Capture the cell that displays the provided text and extract its [X, Y] central coordinate. 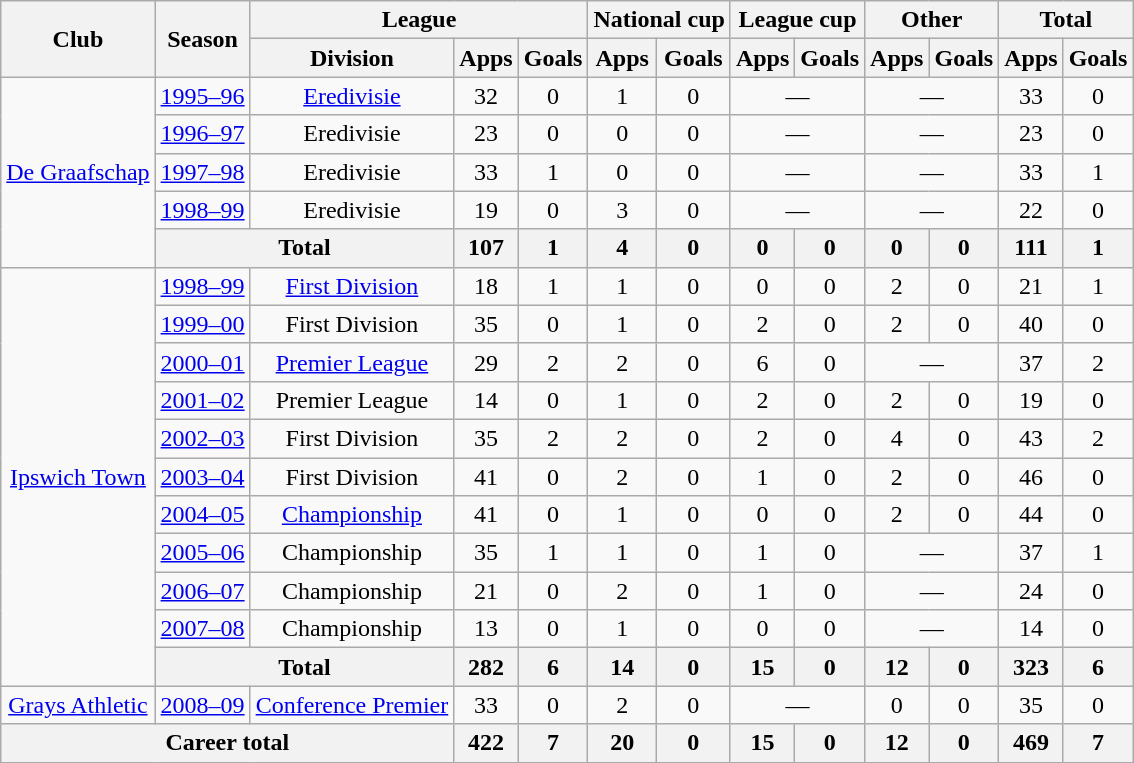
Career total [228, 743]
22 [1031, 210]
Grays Athletic [78, 705]
2000–01 [202, 362]
Division [352, 58]
20 [622, 743]
De Graafschap [78, 172]
111 [1031, 248]
Season [202, 39]
13 [486, 629]
2004–05 [202, 515]
32 [486, 96]
Other [932, 20]
2003–04 [202, 477]
46 [1031, 477]
2006–07 [202, 591]
2005–06 [202, 553]
Ipswich Town [78, 476]
1996–97 [202, 134]
44 [1031, 515]
24 [1031, 591]
Conference Premier [352, 705]
2001–02 [202, 400]
282 [486, 667]
29 [486, 362]
2002–03 [202, 438]
40 [1031, 324]
3 [622, 210]
422 [486, 743]
107 [486, 248]
Club [78, 39]
43 [1031, 438]
323 [1031, 667]
League cup [797, 20]
1999–00 [202, 324]
National cup [659, 20]
2008–09 [202, 705]
League [419, 20]
18 [486, 286]
469 [1031, 743]
2007–08 [202, 629]
1997–98 [202, 172]
1995–96 [202, 96]
